Determine the (x, y) coordinate at the center of the cell enclosing the given text.  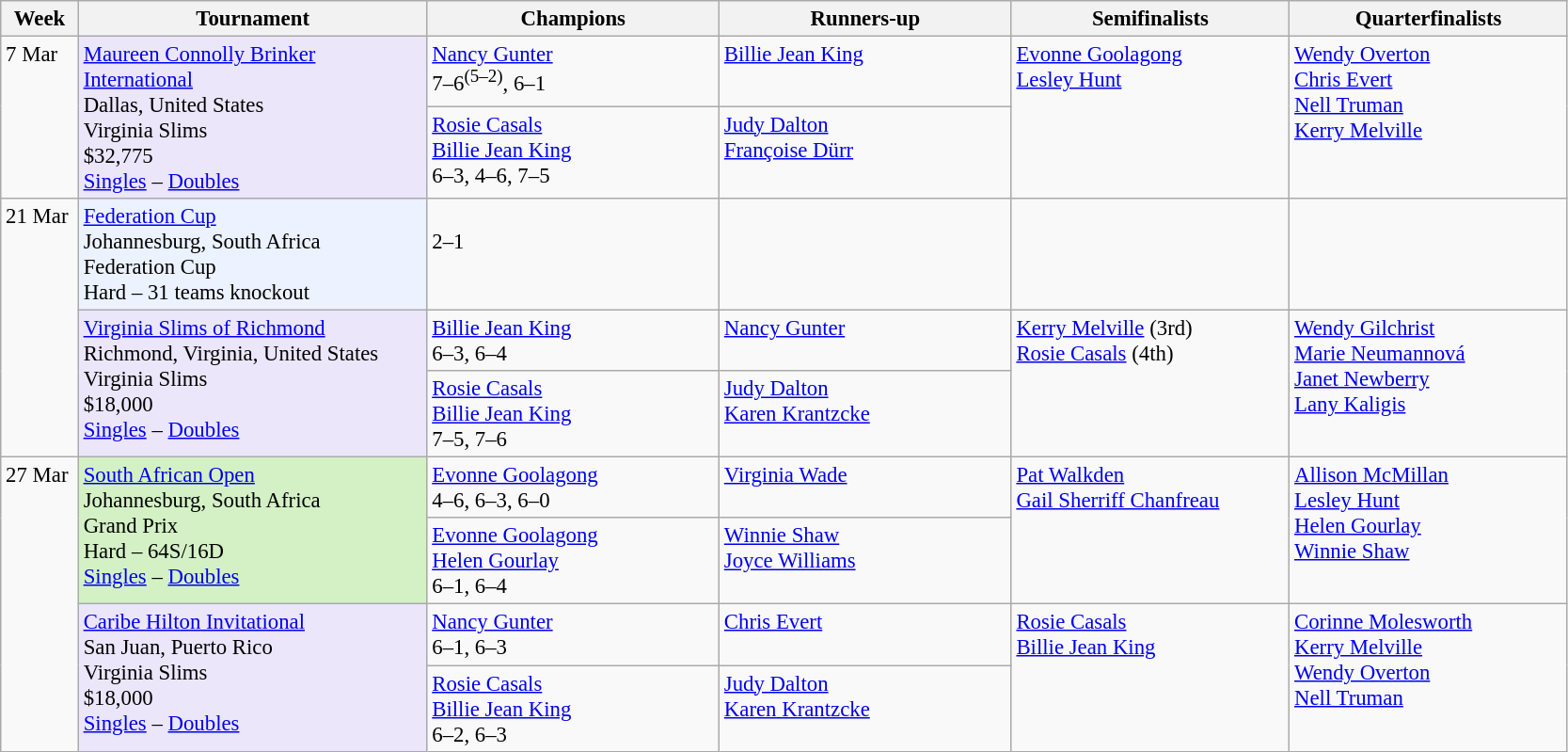
Evonne Goolagong Lesley Hunt (1150, 119)
Nancy Gunter 6–1, 6–3 (574, 634)
27 Mar (40, 604)
21 Mar (40, 328)
Virginia Wade (865, 488)
Evonne Goolagong Helen Gourlay 6–1, 6–4 (574, 561)
Wendy Gilchrist Marie Neumannová Janet Newberry Lany Kaligis (1429, 384)
Rosie Casals Billie Jean King (1150, 678)
Tournament (252, 19)
Winnie Shaw Joyce Williams (865, 561)
Rosie Casals Billie Jean King6–3, 4–6, 7–5 (574, 152)
Nancy Gunter 7–6(5–2), 6–1 (574, 72)
Nancy Gunter (865, 341)
Semifinalists (1150, 19)
Rosie Casals Billie Jean King6–2, 6–3 (574, 709)
Quarterfinalists (1429, 19)
Corinne Molesworth Kerry Melville Wendy Overton Nell Truman (1429, 678)
Champions (574, 19)
Maureen Connolly Brinker InternationalDallas, United StatesVirginia Slims$32,775 Singles – Doubles (252, 119)
Runners-up (865, 19)
Week (40, 19)
Wendy Overton Chris Evert Nell Truman Kerry Melville (1429, 119)
7 Mar (40, 119)
South African Open Johannesburg, South AfricaGrand Prix Hard – 64S/16DSingles – Doubles (252, 531)
Pat Walkden Gail Sherriff Chanfreau (1150, 531)
Rosie Casals Billie Jean King7–5, 7–6 (574, 414)
Evonne Goolagong 4–6, 6–3, 6–0 (574, 488)
Caribe Hilton InvitationalSan Juan, Puerto RicoVirginia Slims$18,000 Singles – Doubles (252, 678)
Kerry Melville (3rd) Rosie Casals (4th) (1150, 384)
Judy Dalton Françoise Dürr (865, 152)
Virginia Slims of RichmondRichmond, Virginia, United StatesVirginia Slims$18,000 Singles – Doubles (252, 384)
Billie Jean King (865, 72)
Federation CupJohannesburg, South AfricaFederation CupHard – 31 teams knockout (252, 254)
2–1 (574, 254)
Chris Evert (865, 634)
Billie Jean King 6–3, 6–4 (574, 341)
Allison McMillan Lesley Hunt Helen Gourlay Winnie Shaw (1429, 531)
